For the text-containing cell, return its midpoint in (x, y) coordinate format. 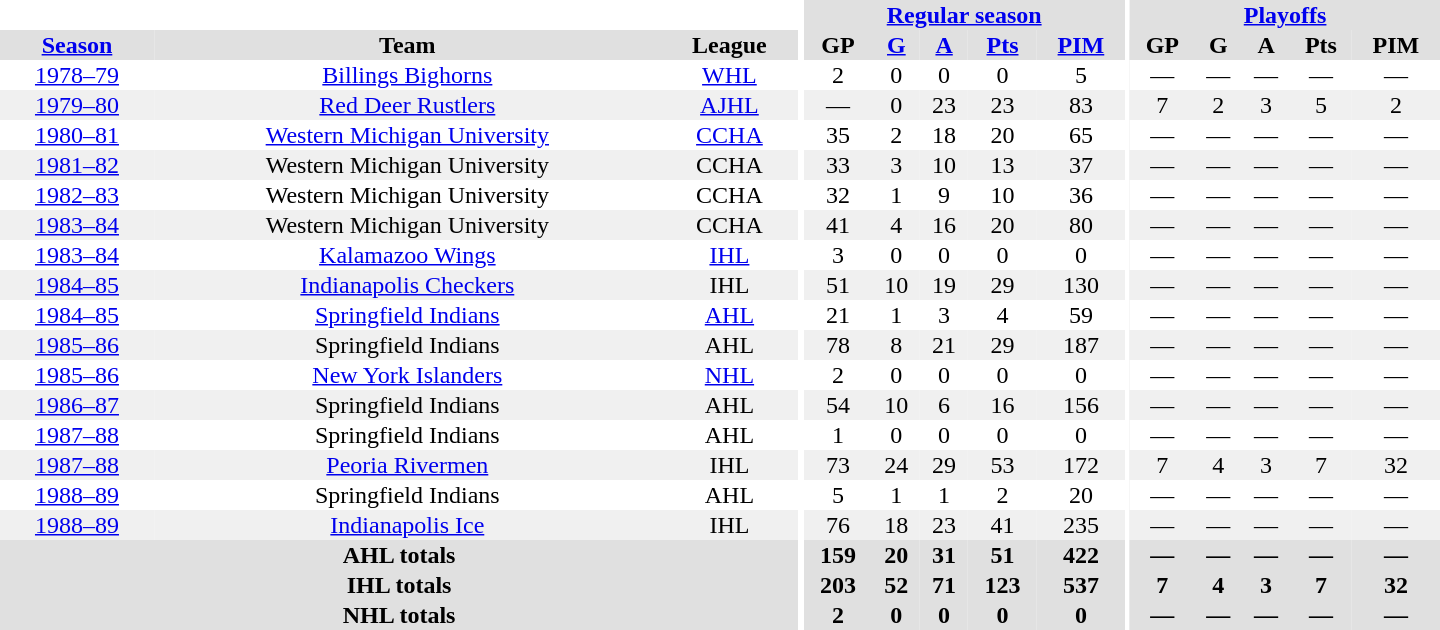
1986–87 (77, 405)
76 (838, 525)
6 (944, 405)
172 (1081, 465)
Red Deer Rustlers (408, 105)
187 (1081, 345)
123 (1002, 585)
130 (1081, 285)
80 (1081, 225)
156 (1081, 405)
83 (1081, 105)
Playoffs (1285, 15)
Indianapolis Ice (408, 525)
31 (944, 555)
Billings Bighorns (408, 75)
13 (1002, 165)
37 (1081, 165)
Kalamazoo Wings (408, 255)
235 (1081, 525)
65 (1081, 135)
33 (838, 165)
1979–80 (77, 105)
Regular season (964, 15)
159 (838, 555)
71 (944, 585)
WHL (730, 75)
AJHL (730, 105)
1980–81 (77, 135)
24 (896, 465)
78 (838, 345)
73 (838, 465)
Team (408, 45)
9 (944, 195)
54 (838, 405)
422 (1081, 555)
NHL totals (399, 615)
AHL totals (399, 555)
League (730, 45)
IHL totals (399, 585)
35 (838, 135)
Indianapolis Checkers (408, 285)
Season (77, 45)
New York Islanders (408, 375)
203 (838, 585)
36 (1081, 195)
19 (944, 285)
537 (1081, 585)
52 (896, 585)
Peoria Rivermen (408, 465)
NHL (730, 375)
8 (896, 345)
1978–79 (77, 75)
1982–83 (77, 195)
1981–82 (77, 165)
53 (1002, 465)
59 (1081, 315)
